Output the [X, Y] coordinate of the center of the cell containing the given text.  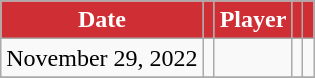
Date [102, 20]
Player [253, 20]
November 29, 2022 [102, 58]
